Capture the cell that displays the provided text and extract its [X, Y] central coordinate. 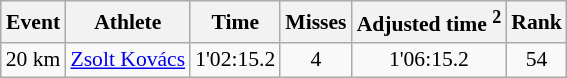
1'06:15.2 [430, 60]
Athlete [128, 22]
Event [34, 22]
1'02:15.2 [235, 60]
4 [316, 60]
Time [235, 22]
Zsolt Kovács [128, 60]
54 [536, 60]
Adjusted time 2 [430, 22]
Rank [536, 22]
20 km [34, 60]
Misses [316, 22]
